Detect which cell encompasses the target text, then output its [x, y] center coordinate. 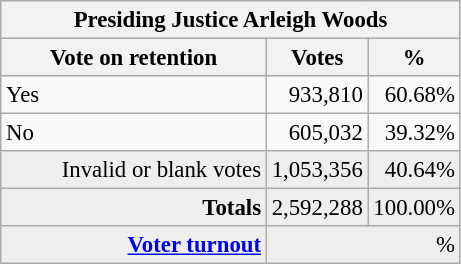
100.00% [414, 208]
No [134, 133]
933,810 [317, 95]
605,032 [317, 133]
Voter turnout [134, 245]
Invalid or blank votes [134, 170]
Vote on retention [134, 58]
Presiding Justice Arleigh Woods [231, 20]
Yes [134, 95]
Totals [134, 208]
39.32% [414, 133]
Votes [317, 58]
1,053,356 [317, 170]
40.64% [414, 170]
2,592,288 [317, 208]
60.68% [414, 95]
